Provide the [X, Y] coordinate of the cell's center where the given text is located.  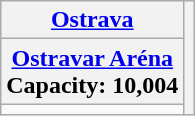
Ostrava [92, 20]
Ostravar ArénaCapacity: 10,004 [92, 72]
